Output the [X, Y] coordinate of the center of the cell containing the given text.  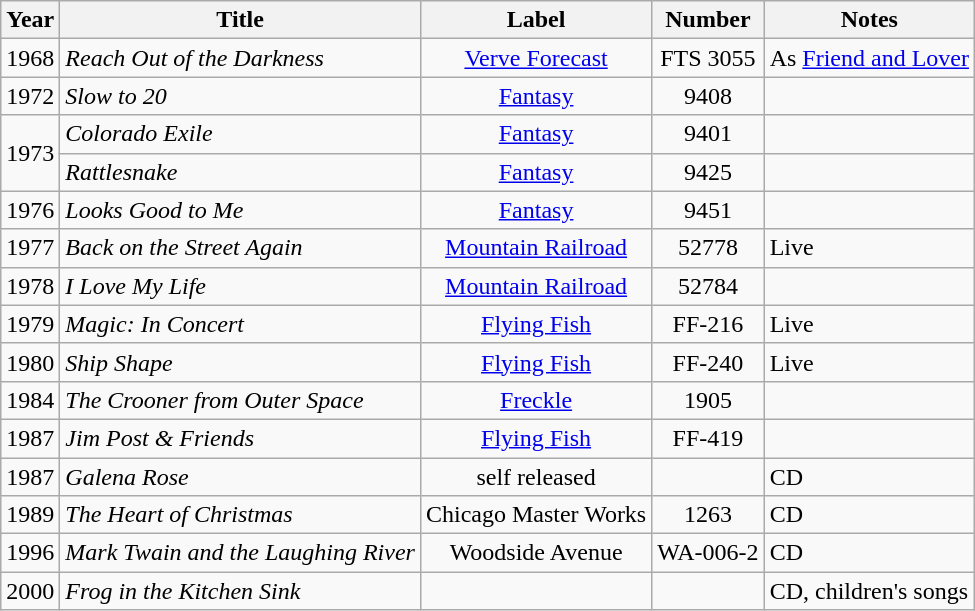
1979 [30, 324]
The Crooner from Outer Space [240, 400]
Freckle [536, 400]
Reach Out of the Darkness [240, 58]
The Heart of Christmas [240, 515]
2000 [30, 591]
FF-216 [708, 324]
9408 [708, 96]
I Love My Life [240, 286]
Magic: In Concert [240, 324]
Chicago Master Works [536, 515]
Mark Twain and the Laughing River [240, 553]
Year [30, 20]
52784 [708, 286]
1972 [30, 96]
WA-006-2 [708, 553]
Number [708, 20]
1980 [30, 362]
Looks Good to Me [240, 210]
Ship Shape [240, 362]
FF-240 [708, 362]
1989 [30, 515]
1976 [30, 210]
52778 [708, 248]
9401 [708, 134]
1968 [30, 58]
9451 [708, 210]
1978 [30, 286]
1984 [30, 400]
As Friend and Lover [869, 58]
1263 [708, 515]
FTS 3055 [708, 58]
Label [536, 20]
CD, children's songs [869, 591]
Slow to 20 [240, 96]
9425 [708, 172]
Verve Forecast [536, 58]
1905 [708, 400]
self released [536, 477]
Notes [869, 20]
FF-419 [708, 438]
Woodside Avenue [536, 553]
Frog in the Kitchen Sink [240, 591]
Jim Post & Friends [240, 438]
Colorado Exile [240, 134]
Title [240, 20]
1973 [30, 153]
Galena Rose [240, 477]
Rattlesnake [240, 172]
1977 [30, 248]
Back on the Street Again [240, 248]
1996 [30, 553]
